Pinpoint the cell where the given text exists, returning its (X, Y) midpoint coordinate. 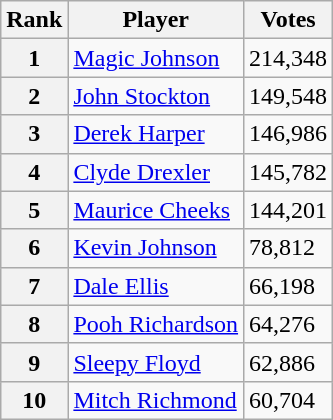
Sleepy Floyd (156, 362)
144,201 (288, 210)
John Stockton (156, 96)
Player (156, 20)
8 (34, 324)
5 (34, 210)
Kevin Johnson (156, 248)
2 (34, 96)
Derek Harper (156, 134)
3 (34, 134)
78,812 (288, 248)
Dale Ellis (156, 286)
4 (34, 172)
62,886 (288, 362)
Clyde Drexler (156, 172)
Mitch Richmond (156, 400)
60,704 (288, 400)
Maurice Cheeks (156, 210)
146,986 (288, 134)
1 (34, 58)
149,548 (288, 96)
9 (34, 362)
Pooh Richardson (156, 324)
Votes (288, 20)
Rank (34, 20)
64,276 (288, 324)
7 (34, 286)
145,782 (288, 172)
66,198 (288, 286)
Magic Johnson (156, 58)
214,348 (288, 58)
10 (34, 400)
6 (34, 248)
